Scan for the cell matching the given text and deliver its (x, y) coordinate at center. 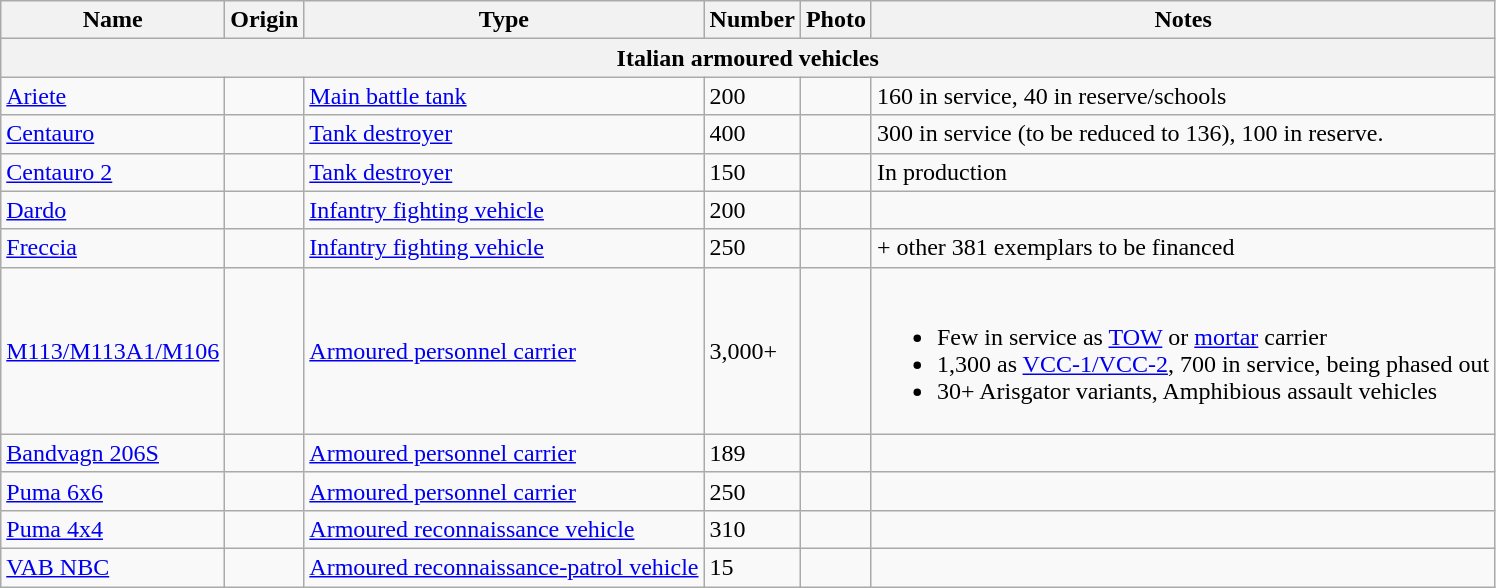
VAB NBC (113, 567)
310 (752, 529)
Bandvagn 206S (113, 453)
300 in service (to be reduced to 136), 100 in reserve. (1182, 134)
Dardo (113, 210)
In production (1182, 172)
Puma 6x6 (113, 491)
Name (113, 20)
15 (752, 567)
Freccia (113, 248)
Armoured reconnaissance-patrol vehicle (504, 567)
160 in service, 40 in reserve/schools (1182, 96)
Photo (836, 20)
Type (504, 20)
+ other 381 exemplars to be financed (1182, 248)
Armoured reconnaissance vehicle (504, 529)
400 (752, 134)
Number (752, 20)
Few in service as TOW or mortar carrier1,300 as VCC-1/VCC-2, 700 in service, being phased out30+ Arisgator variants, Amphibious assault vehicles (1182, 350)
Origin (264, 20)
189 (752, 453)
Italian armoured vehicles (748, 58)
Puma 4x4 (113, 529)
Notes (1182, 20)
150 (752, 172)
Ariete (113, 96)
Centauro (113, 134)
Centauro 2 (113, 172)
Main battle tank (504, 96)
3,000+ (752, 350)
M113/M113A1/M106 (113, 350)
